Pinpoint the cell where the given text exists, returning its (X, Y) midpoint coordinate. 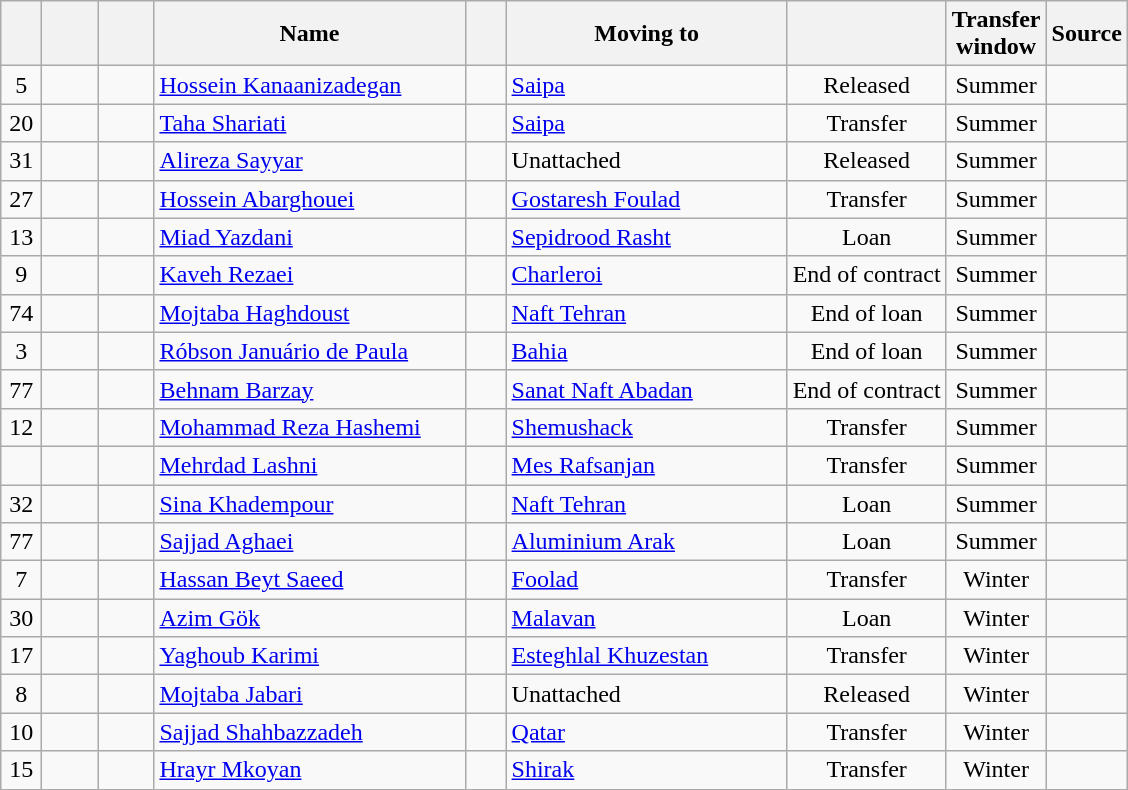
Sajjad Aghaei (310, 542)
12 (22, 427)
3 (22, 351)
Sina Khadempour (310, 503)
74 (22, 313)
30 (22, 618)
9 (22, 275)
5 (22, 85)
Taha Shariati (310, 123)
13 (22, 237)
Kaveh Rezaei (310, 275)
Sanat Naft Abadan (646, 389)
Shemushack (646, 427)
27 (22, 199)
Malavan (646, 618)
Róbson Januário de Paula (310, 351)
Sepidrood Rasht (646, 237)
7 (22, 580)
Gostaresh Foulad (646, 199)
Qatar (646, 732)
Sajjad Shahbazzadeh (310, 732)
Hossein Abarghouei (310, 199)
Bahia (646, 351)
15 (22, 770)
Name (310, 34)
Aluminium Arak (646, 542)
Yaghoub Karimi (310, 656)
Moving to (646, 34)
Alireza Sayyar (310, 161)
10 (22, 732)
Esteghlal Khuzestan (646, 656)
Behnam Barzay (310, 389)
8 (22, 694)
Azim Gök (310, 618)
20 (22, 123)
Charleroi (646, 275)
Mehrdad Lashni (310, 465)
Hrayr Mkoyan (310, 770)
Mojtaba Haghdoust (310, 313)
Mohammad Reza Hashemi (310, 427)
Miad Yazdani (310, 237)
Hassan Beyt Saeed (310, 580)
Mojtaba Jabari (310, 694)
Shirak (646, 770)
Foolad (646, 580)
32 (22, 503)
17 (22, 656)
Transferwindow (996, 34)
Source (1086, 34)
Hossein Kanaanizadegan (310, 85)
31 (22, 161)
Mes Rafsanjan (646, 465)
